Return (x, y) of the center of cell containing provided text 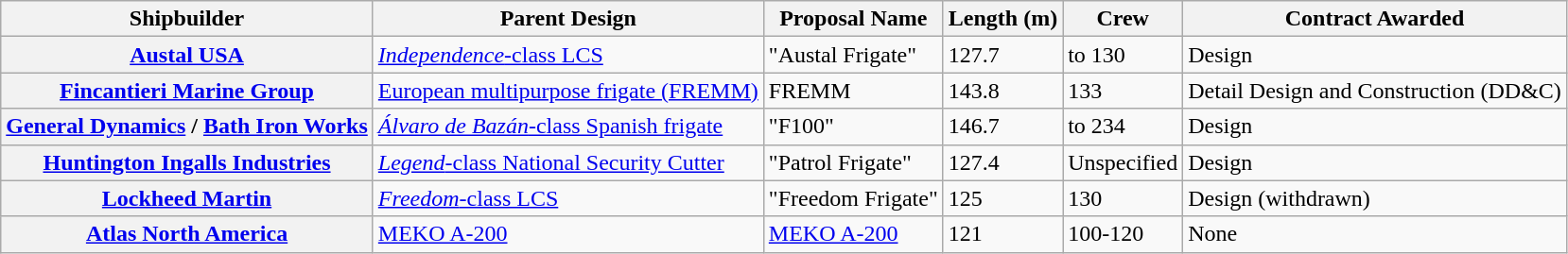
None (1375, 234)
Fincantieri Marine Group (187, 91)
133 (1124, 91)
Crew (1124, 19)
Unspecified (1124, 162)
Huntington Ingalls Industries (187, 162)
FREMM (853, 91)
Austal USA (187, 55)
127.7 (1002, 55)
Lockheed Martin (187, 198)
to 234 (1124, 127)
Shipbuilder (187, 19)
Parent Design (567, 19)
130 (1124, 198)
121 (1002, 234)
Álvaro de Bazán-class Spanish frigate (567, 127)
European multipurpose frigate (FREMM) (567, 91)
Contract Awarded (1375, 19)
127.4 (1002, 162)
to 130 (1124, 55)
Proposal Name (853, 19)
"Freedom Frigate" (853, 198)
"Austal Frigate" (853, 55)
146.7 (1002, 127)
Freedom-class LCS (567, 198)
Independence-class LCS (567, 55)
"F100" (853, 127)
143.8 (1002, 91)
Legend-class National Security Cutter (567, 162)
General Dynamics / Bath Iron Works (187, 127)
Detail Design and Construction (DD&C) (1375, 91)
"Patrol Frigate" (853, 162)
Atlas North America (187, 234)
Length (m) (1002, 19)
125 (1002, 198)
Design (withdrawn) (1375, 198)
100-120 (1124, 234)
